Find where the given text appears and provide that cell's center as (X, Y) coordinate. 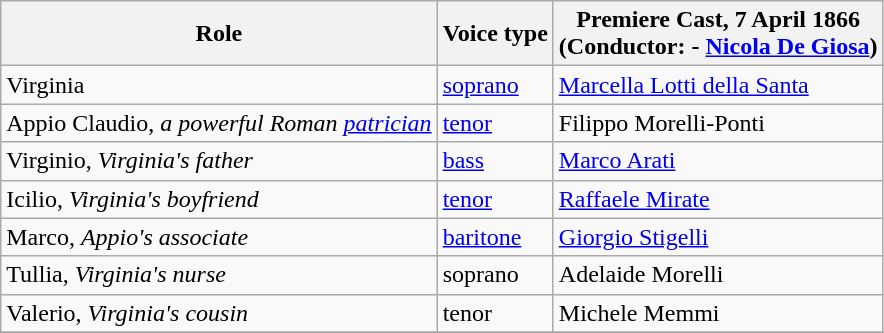
Tullia, Virginia's nurse (219, 275)
Voice type (495, 34)
Virginio, Virginia's father (219, 161)
Valerio, Virginia's cousin (219, 313)
Marco Arati (718, 161)
Role (219, 34)
Marco, Appio's associate (219, 237)
bass (495, 161)
Filippo Morelli-Ponti (718, 123)
baritone (495, 237)
Giorgio Stigelli (718, 237)
Raffaele Mirate (718, 199)
Icilio, Virginia's boyfriend (219, 199)
Virginia (219, 85)
Appio Claudio, a powerful Roman patrician (219, 123)
Marcella Lotti della Santa (718, 85)
Premiere Cast, 7 April 1866(Conductor: - Nicola De Giosa) (718, 34)
Michele Memmi (718, 313)
Adelaide Morelli (718, 275)
